Scan for the cell matching the given text and deliver its (x, y) coordinate at center. 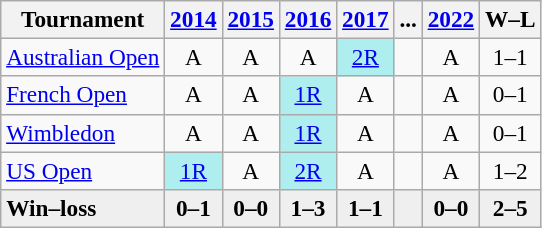
Wimbledon (83, 133)
Tournament (83, 19)
2017 (366, 19)
French Open (83, 95)
2022 (450, 19)
W–L (510, 19)
1–3 (308, 208)
... (408, 19)
Win–loss (83, 208)
2014 (194, 19)
Australian Open (83, 57)
1–2 (510, 170)
2–5 (510, 208)
2015 (250, 19)
2016 (308, 19)
US Open (83, 170)
